Extract the (x, y) coordinate from the center of the cell holding the provided text.  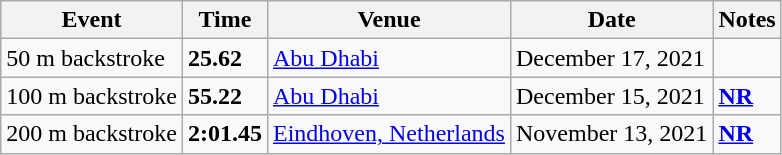
November 13, 2021 (611, 134)
100 m backstroke (92, 96)
Date (611, 20)
December 15, 2021 (611, 96)
Eindhoven, Netherlands (388, 134)
200 m backstroke (92, 134)
55.22 (224, 96)
Event (92, 20)
50 m backstroke (92, 58)
December 17, 2021 (611, 58)
2:01.45 (224, 134)
Notes (747, 20)
25.62 (224, 58)
Venue (388, 20)
Time (224, 20)
